Find where the given text appears and provide that cell's center as (X, Y) coordinate. 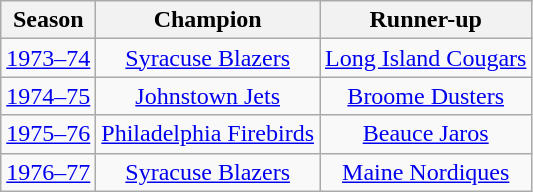
1975–76 (48, 134)
Runner-up (426, 20)
Champion (208, 20)
1974–75 (48, 96)
Long Island Cougars (426, 58)
Beauce Jaros (426, 134)
Johnstown Jets (208, 96)
1973–74 (48, 58)
Maine Nordiques (426, 172)
Season (48, 20)
Philadelphia Firebirds (208, 134)
Broome Dusters (426, 96)
1976–77 (48, 172)
